Identify which cell holds the provided text, then report its (X, Y) central coordinate. 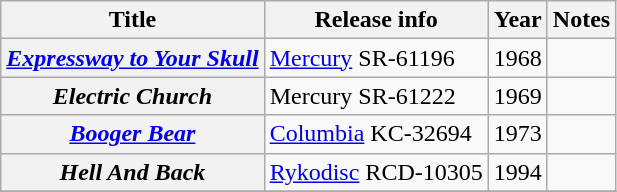
Columbia KC-32694 (376, 134)
Electric Church (132, 96)
Release info (376, 20)
1969 (518, 96)
Mercury SR-61196 (376, 58)
Booger Bear (132, 134)
Notes (581, 20)
1994 (518, 172)
Mercury SR-61222 (376, 96)
Year (518, 20)
Rykodisc RCD-10305 (376, 172)
Expressway to Your Skull (132, 58)
1973 (518, 134)
Title (132, 20)
Hell And Back (132, 172)
1968 (518, 58)
